From the cell containing the given text, extract its center point as (X, Y) coordinate. 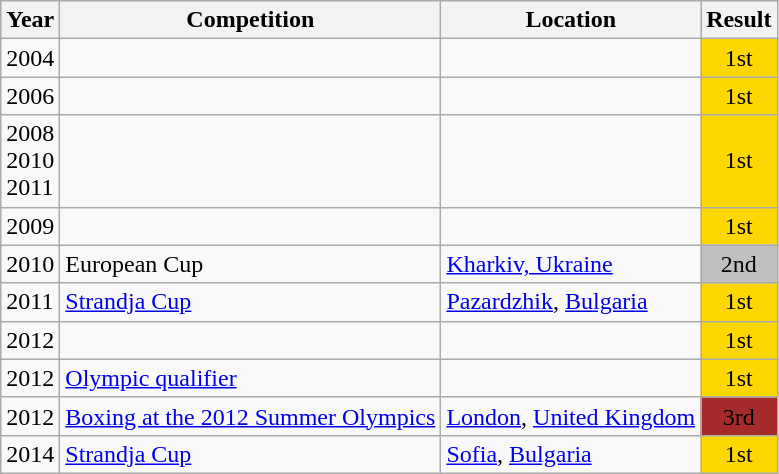
Pazardzhik, Bulgaria (571, 302)
2014 (30, 454)
Year (30, 20)
2004 (30, 58)
2006 (30, 96)
200820102011 (30, 161)
Olympic qualifier (250, 378)
Kharkiv, Ukraine (571, 264)
Competition (250, 20)
2011 (30, 302)
2010 (30, 264)
European Cup (250, 264)
London, United Kingdom (571, 416)
Result (739, 20)
Sofia, Bulgaria (571, 454)
2nd (739, 264)
3rd (739, 416)
Location (571, 20)
2009 (30, 226)
Boxing at the 2012 Summer Olympics (250, 416)
